Find where the given text appears and provide that cell's center as (x, y) coordinate. 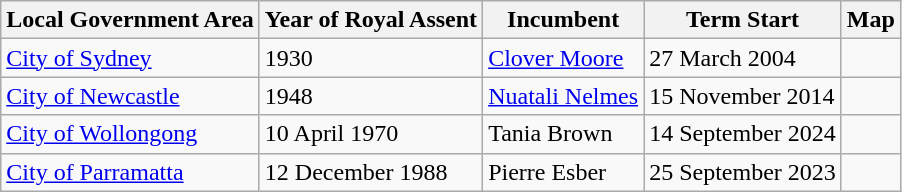
City of Newcastle (130, 96)
25 September 2023 (743, 172)
15 November 2014 (743, 96)
1930 (370, 58)
27 March 2004 (743, 58)
Nuatali Nelmes (564, 96)
Term Start (743, 20)
Pierre Esber (564, 172)
City of Wollongong (130, 134)
12 December 1988 (370, 172)
1948 (370, 96)
Year of Royal Assent (370, 20)
Local Government Area (130, 20)
Map (870, 20)
City of Parramatta (130, 172)
Incumbent (564, 20)
10 April 1970 (370, 134)
14 September 2024 (743, 134)
City of Sydney (130, 58)
Tania Brown (564, 134)
Clover Moore (564, 58)
